Output the (X, Y) coordinate of the center of the cell containing the given text.  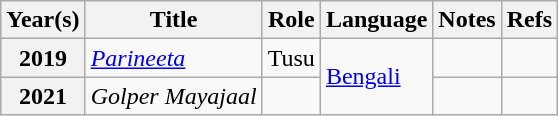
Bengali (376, 77)
Title (174, 20)
Notes (467, 20)
Parineeta (174, 58)
Language (376, 20)
Role (291, 20)
Tusu (291, 58)
Golper Mayajaal (174, 96)
Year(s) (43, 20)
2019 (43, 58)
Refs (529, 20)
2021 (43, 96)
